Identify which cell holds the provided text, then report its [X, Y] central coordinate. 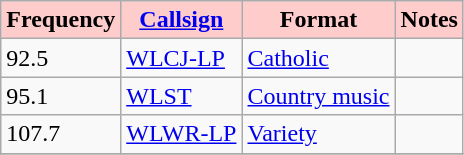
Catholic [318, 58]
Frequency [61, 20]
95.1 [61, 96]
Format [318, 20]
WLCJ-LP [182, 58]
Callsign [182, 20]
Variety [318, 134]
92.5 [61, 58]
Notes [429, 20]
107.7 [61, 134]
WLWR-LP [182, 134]
WLST [182, 96]
Country music [318, 96]
